Determine the (X, Y) coordinate at the center of the cell enclosing the given text.  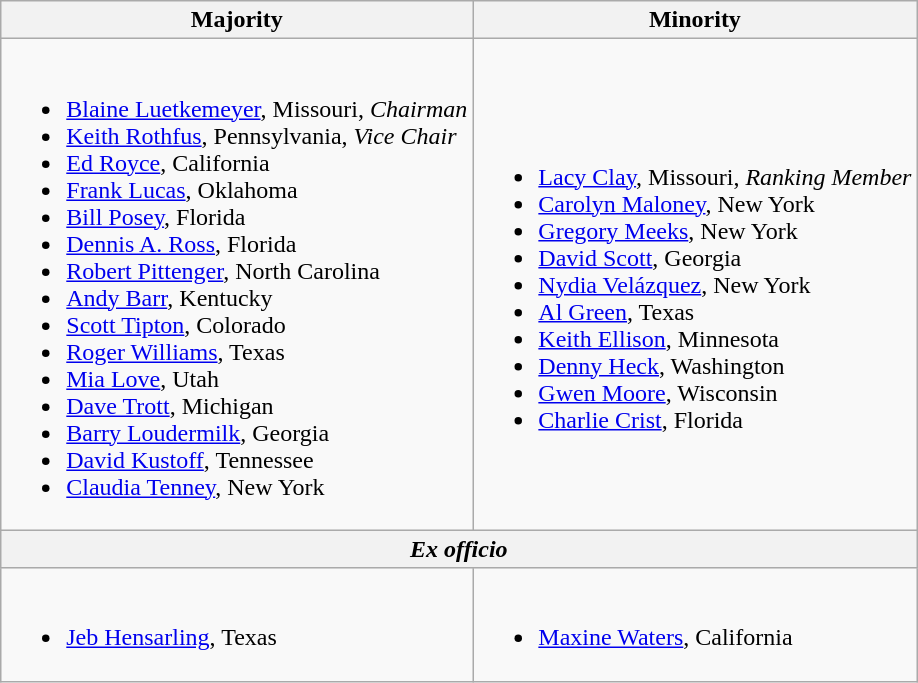
Maxine Waters, California (695, 624)
Minority (695, 20)
Jeb Hensarling, Texas (237, 624)
Majority (237, 20)
Ex officio (459, 549)
